Detect which cell encompasses the target text, then output its (x, y) center coordinate. 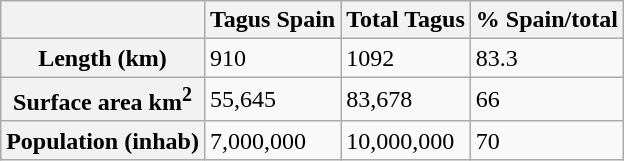
70 (546, 140)
1092 (406, 58)
Length (km) (103, 58)
7,000,000 (272, 140)
66 (546, 100)
Population (inhab) (103, 140)
55,645 (272, 100)
910 (272, 58)
83.3 (546, 58)
83,678 (406, 100)
% Spain/total (546, 20)
Surface area km2 (103, 100)
Tagus Spain (272, 20)
10,000,000 (406, 140)
Total Tagus (406, 20)
